Determine the (x, y) coordinate at the center of the cell enclosing the given text.  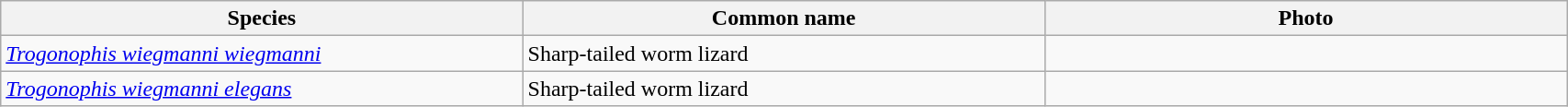
Trogonophis wiegmanni elegans (262, 89)
Trogonophis wiegmanni wiegmanni (262, 53)
Photo (1305, 18)
Species (262, 18)
Common name (784, 18)
